Extract the [x, y] coordinate from the center of the cell holding the provided text.  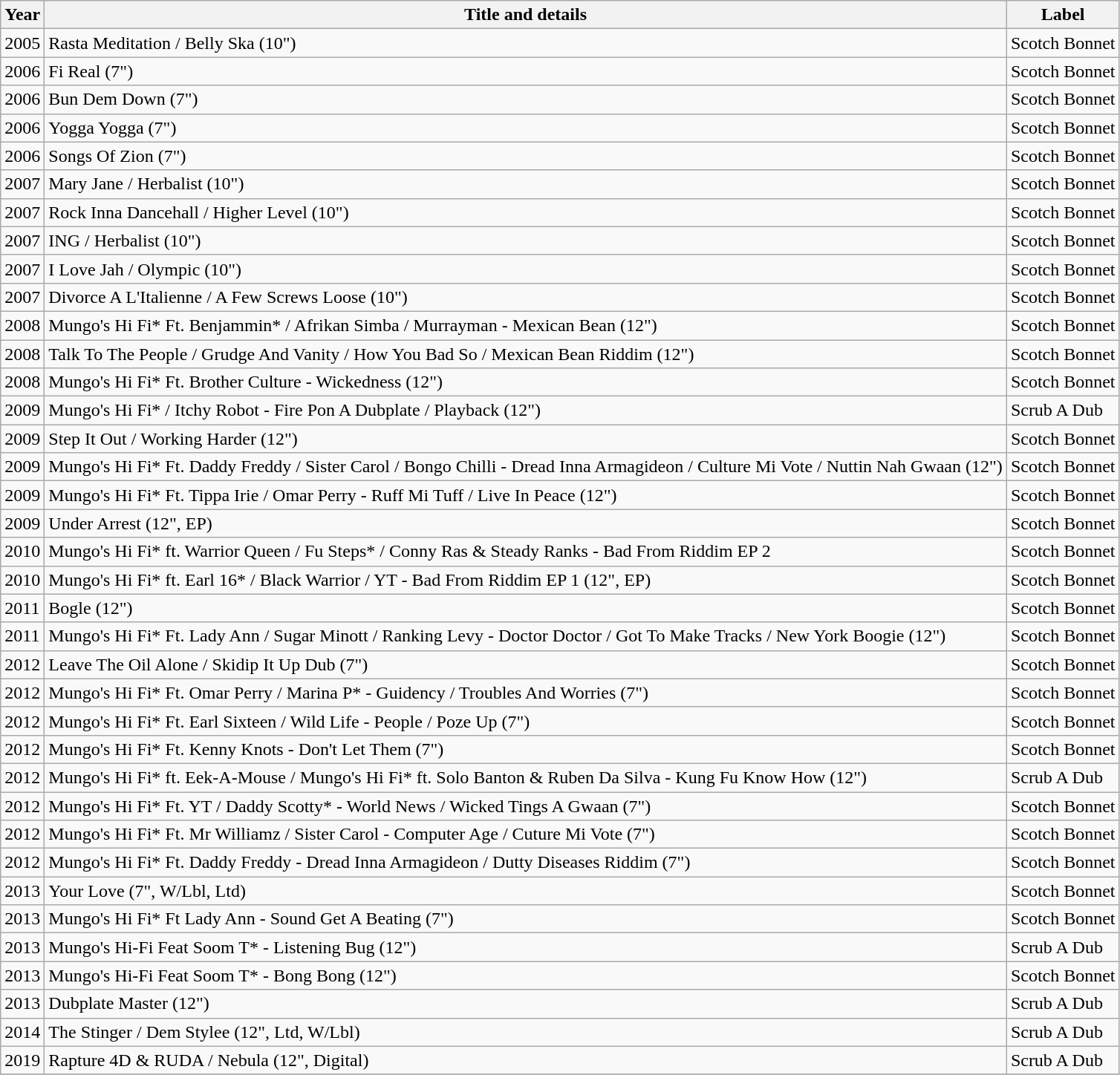
Rapture 4D & RUDA / Nebula (12", Digital) [526, 1060]
Title and details [526, 15]
Dubplate Master (12") [526, 1004]
Label [1063, 15]
Under Arrest (12", EP) [526, 523]
Mungo's Hi Fi* Ft. Tippa Irie / Omar Perry - Ruff Mi Tuff / Live In Peace (12") [526, 495]
I Love Jah / Olympic (10") [526, 269]
Mungo's Hi Fi* ft. Eek-A-Mouse / Mungo's Hi Fi* ft. Solo Banton & Ruben Da Silva - Kung Fu Know How (12") [526, 777]
Mungo's Hi Fi* ft. Earl 16* / Black Warrior / YT - Bad From Riddim EP 1 (12", EP) [526, 580]
ING / Herbalist (10") [526, 241]
Mungo's Hi-Fi Feat Soom T* - Listening Bug (12") [526, 947]
Fi Real (7") [526, 71]
Mungo's Hi Fi* Ft Lady Ann - Sound Get A Beating (7") [526, 919]
Yogga Yogga (7") [526, 128]
Rasta Meditation / Belly Ska (10") [526, 43]
2019 [22, 1060]
2014 [22, 1032]
Mungo's Hi Fi* Ft. Earl Sixteen / Wild Life - People / Poze Up (7") [526, 721]
Year [22, 15]
Mungo's Hi Fi* Ft. Lady Ann / Sugar Minott / Ranking Levy - Doctor Doctor / Got To Make Tracks / New York Boogie (12") [526, 636]
Mungo's Hi Fi* / Itchy Robot - Fire Pon A Dubplate / Playback (12") [526, 411]
Step It Out / Working Harder (12") [526, 439]
Mungo's Hi Fi* ft. Warrior Queen / Fu Steps* / Conny Ras & Steady Ranks - Bad From Riddim EP 2 [526, 552]
Divorce A L'Italienne / A Few Screws Loose (10") [526, 297]
Mungo's Hi Fi* Ft. Daddy Freddy / Sister Carol / Bongo Chilli - Dread Inna Armagideon / Culture Mi Vote / Nuttin Nah Gwaan (12") [526, 467]
Songs Of Zion (7") [526, 156]
Mungo's Hi Fi* Ft. Mr Williamz / Sister Carol - Computer Age / Cuture Mi Vote (7") [526, 834]
Talk To The People / Grudge And Vanity / How You Bad So / Mexican Bean Riddim (12") [526, 354]
Bogle (12") [526, 608]
Your Love (7", W/Lbl, Ltd) [526, 891]
2005 [22, 43]
Rock Inna Dancehall / Higher Level (10") [526, 212]
Mungo's Hi Fi* Ft. Kenny Knots - Don't Let Them (7") [526, 749]
The Stinger / Dem Stylee (12", Ltd, W/Lbl) [526, 1032]
Leave The Oil Alone / Skidip It Up Dub (7") [526, 664]
Mungo's Hi Fi* Ft. YT / Daddy Scotty* - World News / Wicked Tings A Gwaan (7") [526, 806]
Mungo's Hi Fi* Ft. Omar Perry / Marina P* - Guidency / Troubles And Worries (7") [526, 693]
Mungo's Hi-Fi Feat Soom T* - Bong Bong (12") [526, 976]
Bun Dem Down (7") [526, 99]
Mungo's Hi Fi* Ft. Daddy Freddy - Dread Inna Armagideon / Dutty Diseases Riddim (7") [526, 863]
Mungo's Hi Fi* Ft. Benjammin* / Afrikan Simba / Murrayman - Mexican Bean (12") [526, 325]
Mungo's Hi Fi* Ft. Brother Culture - Wickedness (12") [526, 382]
Mary Jane / Herbalist (10") [526, 184]
